Locate the cell with the specified text and output its [x, y] center coordinate. 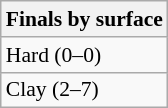
Hard (0–0) [84, 55]
Finals by surface [84, 19]
Clay (2–7) [84, 90]
